Search for the cell housing the specified text and yield its (X, Y) center coordinate. 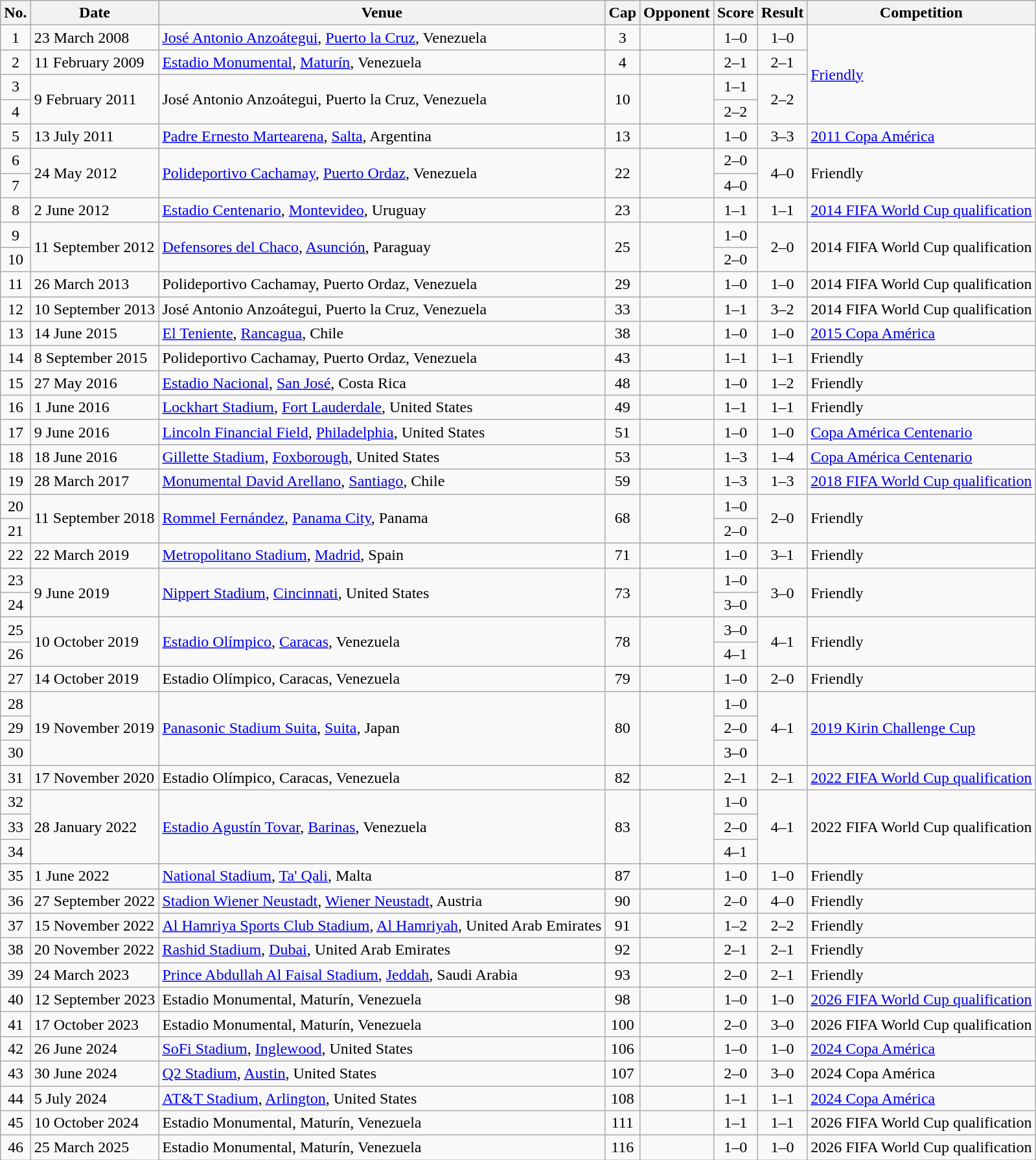
9 June 2019 (95, 592)
El Teniente, Rancagua, Chile (382, 334)
11 September 2012 (95, 247)
16 (16, 408)
2 (16, 62)
116 (623, 1148)
1 (16, 38)
51 (623, 432)
98 (623, 999)
78 (623, 642)
25 March 2025 (95, 1148)
68 (623, 518)
34 (16, 852)
93 (623, 975)
Stadion Wiener Neustadt, Wiener Neustadt, Austria (382, 901)
87 (623, 876)
9 (16, 235)
Estadio Nacional, San José, Costa Rica (382, 383)
40 (16, 999)
27 (16, 679)
46 (16, 1148)
45 (16, 1123)
71 (623, 555)
8 (16, 210)
53 (623, 457)
Metropolitano Stadium, Madrid, Spain (382, 555)
37 (16, 925)
1 June 2022 (95, 876)
26 March 2013 (95, 284)
17 November 2020 (95, 778)
Cap (623, 13)
20 (16, 506)
24 (16, 605)
7 (16, 185)
106 (623, 1049)
13 July 2011 (95, 136)
Lockhart Stadium, Fort Lauderdale, United States (382, 408)
26 (16, 654)
41 (16, 1024)
23 March 2008 (95, 38)
10 September 2013 (95, 309)
22 March 2019 (95, 555)
17 (16, 432)
Lincoln Financial Field, Philadelphia, United States (382, 432)
21 (16, 531)
Rommel Fernández, Panama City, Panama (382, 518)
Panasonic Stadium Suita, Suita, Japan (382, 728)
9 February 2011 (95, 99)
Gillette Stadium, Foxborough, United States (382, 457)
24 March 2023 (95, 975)
19 November 2019 (95, 728)
28 March 2017 (95, 481)
SoFi Stadium, Inglewood, United States (382, 1049)
18 June 2016 (95, 457)
31 (16, 778)
6 (16, 161)
18 (16, 457)
24 May 2012 (95, 173)
Prince Abdullah Al Faisal Stadium, Jeddah, Saudi Arabia (382, 975)
14 October 2019 (95, 679)
32 (16, 802)
15 November 2022 (95, 925)
92 (623, 950)
Q2 Stadium, Austin, United States (382, 1073)
Date (95, 13)
2019 Kirin Challenge Cup (921, 728)
27 September 2022 (95, 901)
30 (16, 753)
19 (16, 481)
AT&T Stadium, Arlington, United States (382, 1098)
91 (623, 925)
35 (16, 876)
National Stadium, Ta' Qali, Malta (382, 876)
2018 FIFA World Cup qualification (921, 481)
9 June 2016 (95, 432)
Nippert Stadium, Cincinnati, United States (382, 592)
Opponent (677, 13)
Competition (921, 13)
73 (623, 592)
80 (623, 728)
2015 Copa América (921, 334)
Rashid Stadium, Dubai, United Arab Emirates (382, 950)
59 (623, 481)
Estadio Centenario, Montevideo, Uruguay (382, 210)
11 February 2009 (95, 62)
1 June 2016 (95, 408)
49 (623, 408)
5 July 2024 (95, 1098)
90 (623, 901)
15 (16, 383)
107 (623, 1073)
11 (16, 284)
83 (623, 827)
26 June 2024 (95, 1049)
27 May 2016 (95, 383)
Score (735, 13)
28 (16, 703)
11 September 2018 (95, 518)
12 September 2023 (95, 999)
8 September 2015 (95, 358)
42 (16, 1049)
14 June 2015 (95, 334)
12 (16, 309)
Defensores del Chaco, Asunción, Paraguay (382, 247)
48 (623, 383)
44 (16, 1098)
39 (16, 975)
Al Hamriya Sports Club Stadium, Al Hamriyah, United Arab Emirates (382, 925)
79 (623, 679)
2011 Copa América (921, 136)
Estadio Agustín Tovar, Barinas, Venezuela (382, 827)
108 (623, 1098)
100 (623, 1024)
No. (16, 13)
17 October 2023 (95, 1024)
36 (16, 901)
2 June 2012 (95, 210)
Result (782, 13)
28 January 2022 (95, 827)
5 (16, 136)
Padre Ernesto Martearena, Salta, Argentina (382, 136)
20 November 2022 (95, 950)
14 (16, 358)
1–4 (782, 457)
Monumental David Arellano, Santiago, Chile (382, 481)
3–3 (782, 136)
82 (623, 778)
10 October 2024 (95, 1123)
30 June 2024 (95, 1073)
3–1 (782, 555)
10 October 2019 (95, 642)
Venue (382, 13)
111 (623, 1123)
3–2 (782, 309)
